Determine the [X, Y] coordinate at the center of the cell enclosing the given text.  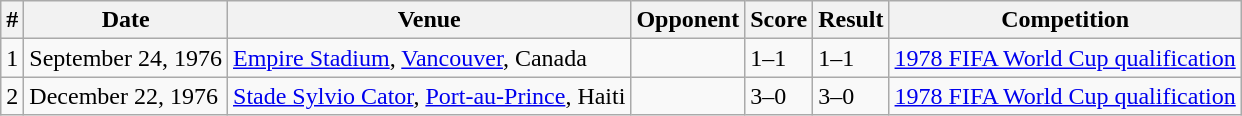
Date [126, 20]
Result [851, 20]
Empire Stadium, Vancouver, Canada [430, 58]
September 24, 1976 [126, 58]
December 22, 1976 [126, 96]
# [12, 20]
Venue [430, 20]
Stade Sylvio Cator, Port-au-Prince, Haiti [430, 96]
2 [12, 96]
Score [779, 20]
Competition [1065, 20]
Opponent [688, 20]
1 [12, 58]
